Extract the (x, y) coordinate from the center of the cell holding the provided text.  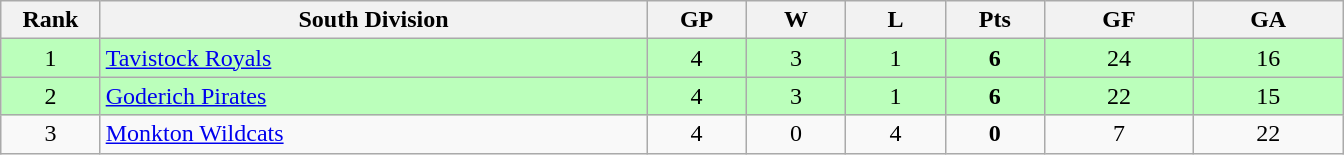
24 (1118, 58)
GP (696, 20)
Goderich Pirates (374, 96)
7 (1118, 134)
GA (1268, 20)
GF (1118, 20)
Monkton Wildcats (374, 134)
15 (1268, 96)
Tavistock Royals (374, 58)
Rank (50, 20)
L (896, 20)
16 (1268, 58)
South Division (374, 20)
2 (50, 96)
Pts (994, 20)
W (796, 20)
